Return the (X, Y) coordinate for the center point of the cell that contains the specified text.  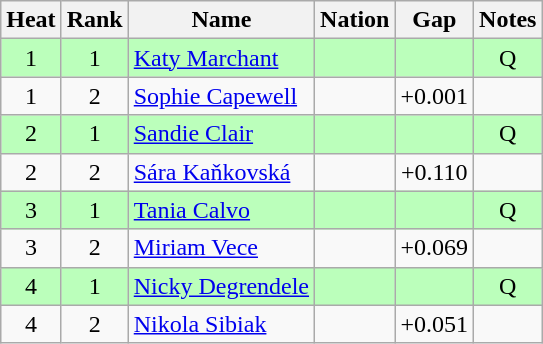
Tania Calvo (221, 210)
+0.069 (434, 248)
Nicky Degrendele (221, 286)
+0.051 (434, 324)
Sandie Clair (221, 134)
Nikola Sibiak (221, 324)
+0.001 (434, 96)
Katy Marchant (221, 58)
Sára Kaňkovská (221, 172)
Gap (434, 20)
Sophie Capewell (221, 96)
+0.110 (434, 172)
Notes (508, 20)
Name (221, 20)
Miriam Vece (221, 248)
Rank (94, 20)
Nation (355, 20)
Heat (31, 20)
